Determine the [X, Y] coordinate at the center of the cell enclosing the given text.  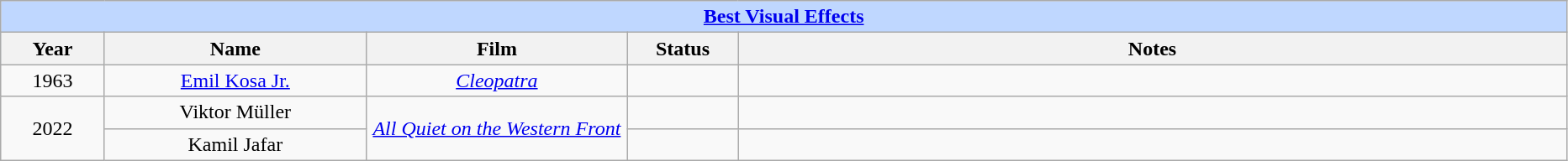
Viktor Müller [235, 112]
1963 [53, 80]
2022 [53, 128]
Name [235, 49]
Status [683, 49]
Notes [1153, 49]
Cleopatra [496, 80]
Year [53, 49]
Emil Kosa Jr. [235, 80]
Kamil Jafar [235, 144]
All Quiet on the Western Front [496, 128]
Best Visual Effects [784, 17]
Film [496, 49]
